Extract the [X, Y] coordinate from the center of the cell holding the provided text.  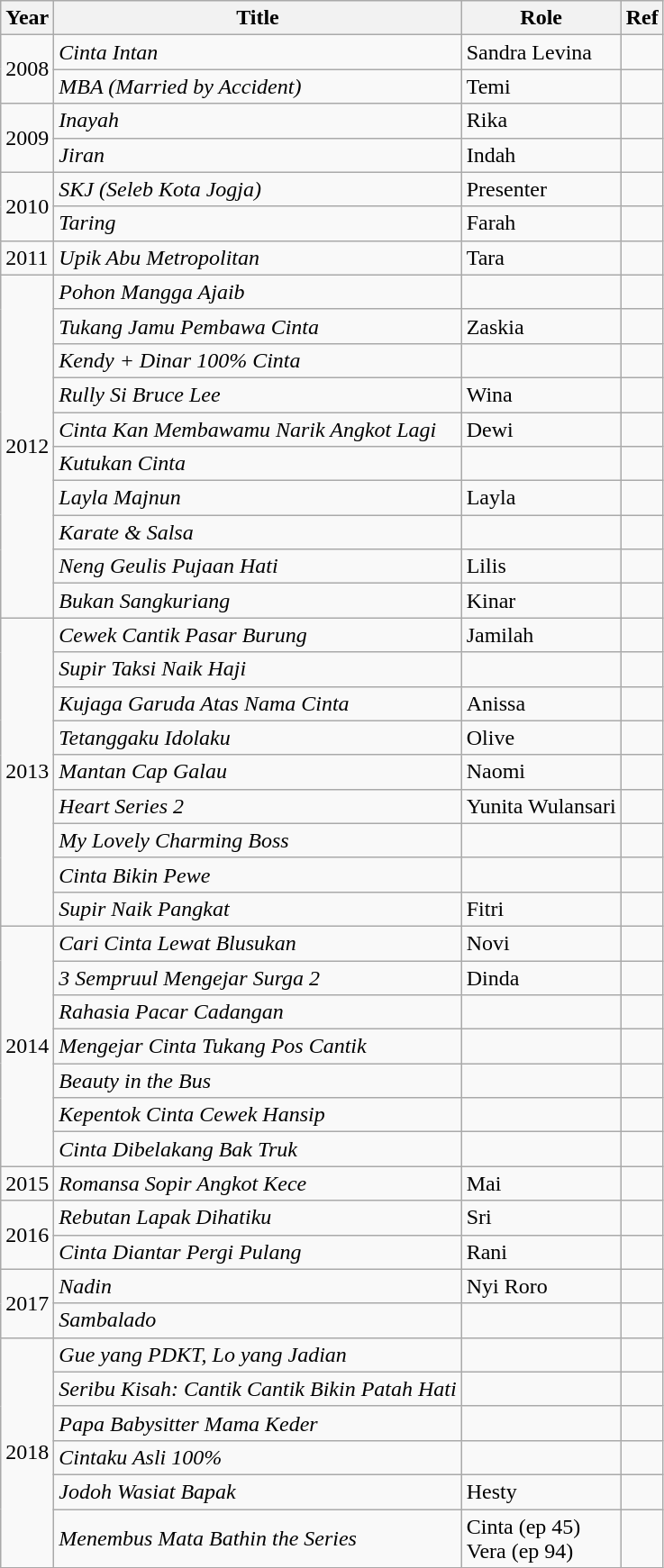
Rully Si Bruce Lee [258, 394]
2010 [27, 206]
Role [541, 18]
MBA (Married by Accident) [258, 86]
Dinda [541, 977]
Cinta Dibelakang Bak Truk [258, 1149]
Nyi Roro [541, 1286]
Sambalado [258, 1320]
Gue yang PDKT, Lo yang Jadian [258, 1355]
Bukan Sangkuriang [258, 601]
Sandra Levina [541, 52]
Zaskia [541, 326]
Yunita Wulansari [541, 806]
Tetanggaku Idolaku [258, 738]
2015 [27, 1183]
Cintaku Asli 100% [258, 1457]
Wina [541, 394]
SKJ (Seleb Kota Jogja) [258, 189]
Cinta Diantar Pergi Pulang [258, 1252]
Pohon Mangga Ajaib [258, 292]
Rani [541, 1252]
Heart Series 2 [258, 806]
Nadin [258, 1286]
Dewi [541, 430]
2014 [27, 1046]
Cinta (ep 45)Vera (ep 94) [541, 1538]
Mengejar Cinta Tukang Pos Cantik [258, 1047]
2016 [27, 1235]
Beauty in the Bus [258, 1081]
Sri [541, 1218]
2013 [27, 773]
Mantan Cap Galau [258, 772]
Naomi [541, 772]
Olive [541, 738]
Inayah [258, 121]
Jamilah [541, 635]
Romansa Sopir Angkot Kece [258, 1183]
Cewek Cantik Pasar Burung [258, 635]
Layla [541, 498]
2012 [27, 447]
Kinar [541, 601]
2011 [27, 258]
Temi [541, 86]
Indah [541, 155]
My Lovely Charming Boss [258, 840]
Jiran [258, 155]
Farah [541, 223]
Upik Abu Metropolitan [258, 258]
Year [27, 18]
Tara [541, 258]
Presenter [541, 189]
Anissa [541, 703]
2009 [27, 138]
Layla Majnun [258, 498]
Cinta Intan [258, 52]
Karate & Salsa [258, 532]
Menembus Mata Bathin the Series [258, 1538]
Novi [541, 943]
Cari Cinta Lewat Blusukan [258, 943]
Supir Taksi Naik Haji [258, 669]
Jodoh Wasiat Bapak [258, 1491]
2018 [27, 1452]
Taring [258, 223]
Tukang Jamu Pembawa Cinta [258, 326]
Papa Babysitter Mama Keder [258, 1423]
Cinta Bikin Pewe [258, 875]
Kutukan Cinta [258, 464]
Ref [641, 18]
Fitri [541, 909]
Hesty [541, 1491]
Rebutan Lapak Dihatiku [258, 1218]
Title [258, 18]
Mai [541, 1183]
Seribu Kisah: Cantik Cantik Bikin Patah Hati [258, 1389]
Rika [541, 121]
Kendy + Dinar 100% Cinta [258, 360]
2017 [27, 1303]
Kepentok Cinta Cewek Hansip [258, 1115]
Lilis [541, 566]
3 Sempruul Mengejar Surga 2 [258, 977]
Neng Geulis Pujaan Hati [258, 566]
Cinta Kan Membawamu Narik Angkot Lagi [258, 430]
2008 [27, 69]
Supir Naik Pangkat [258, 909]
Rahasia Pacar Cadangan [258, 1012]
Kujaga Garuda Atas Nama Cinta [258, 703]
